Return the (x, y) coordinate for the center point of the cell that contains the specified text.  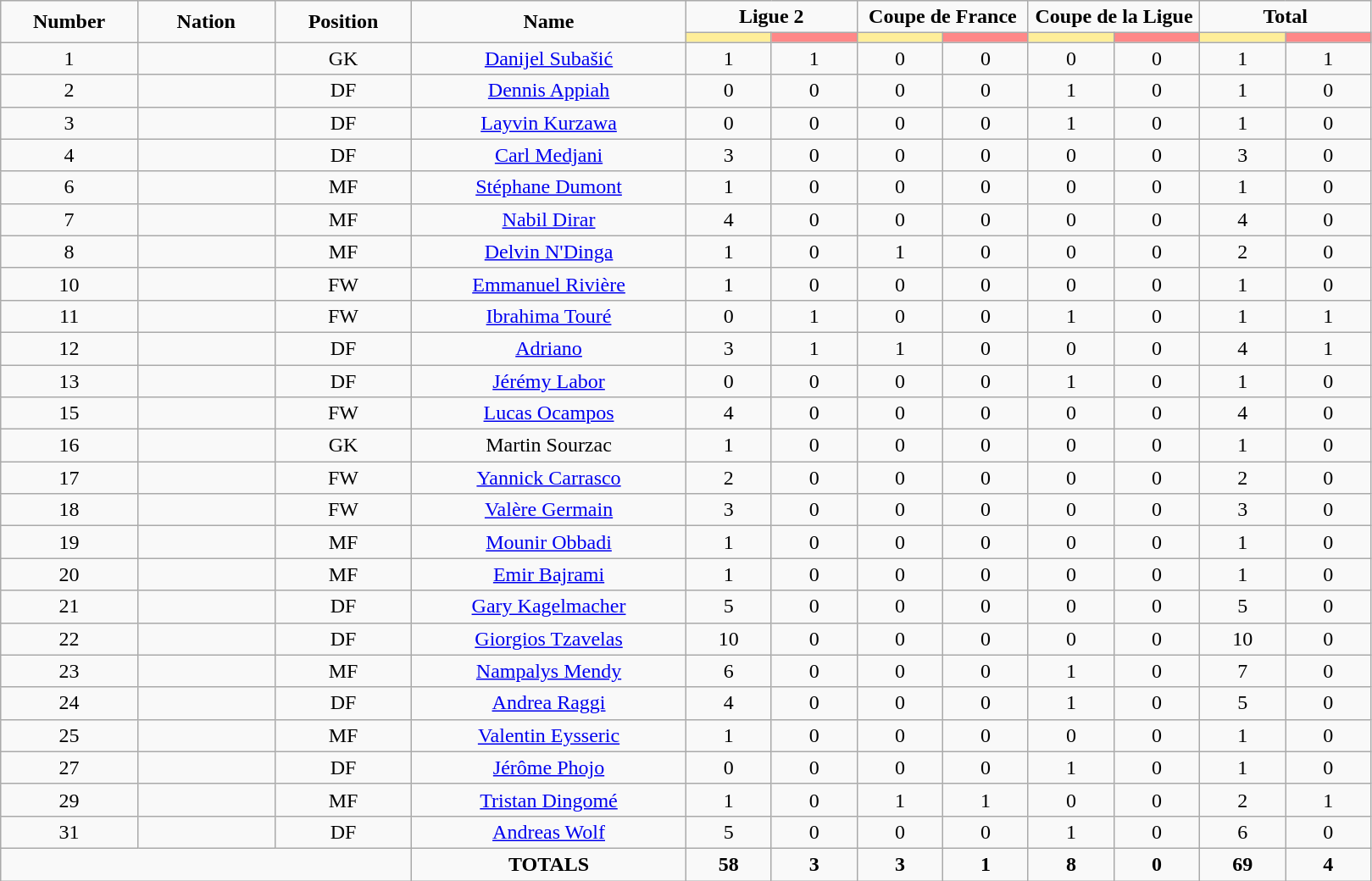
Danijel Subašić (549, 58)
Emir Bajrami (549, 574)
Ligue 2 (771, 17)
Valentin Eysseric (549, 735)
Tristan Dingomé (549, 800)
18 (69, 510)
Andreas Wolf (549, 832)
29 (69, 800)
Ibrahima Touré (549, 316)
17 (69, 478)
Gary Kagelmacher (549, 607)
Carl Medjani (549, 155)
Lucas Ocampos (549, 413)
31 (69, 832)
Yannick Carrasco (549, 478)
Position (343, 22)
Total (1286, 17)
69 (1242, 864)
11 (69, 316)
23 (69, 671)
Martin Sourzac (549, 446)
Coupe de la Ligue (1114, 17)
58 (729, 864)
27 (69, 767)
Nation (206, 22)
21 (69, 607)
20 (69, 574)
25 (69, 735)
Layvin Kurzawa (549, 123)
16 (69, 446)
Nabil Dirar (549, 219)
Dennis Appiah (549, 91)
Andrea Raggi (549, 703)
12 (69, 348)
Nampalys Mendy (549, 671)
Number (69, 22)
Name (549, 22)
Stéphane Dumont (549, 187)
13 (69, 380)
19 (69, 542)
Adriano (549, 348)
TOTALS (549, 864)
24 (69, 703)
Valère Germain (549, 510)
Mounir Obbadi (549, 542)
Giorgios Tzavelas (549, 639)
Emmanuel Rivière (549, 284)
22 (69, 639)
Coupe de France (942, 17)
Delvin N'Dinga (549, 252)
Jérôme Phojo (549, 767)
15 (69, 413)
Jérémy Labor (549, 380)
